Find where the given text appears and provide that cell's center as [X, Y] coordinate. 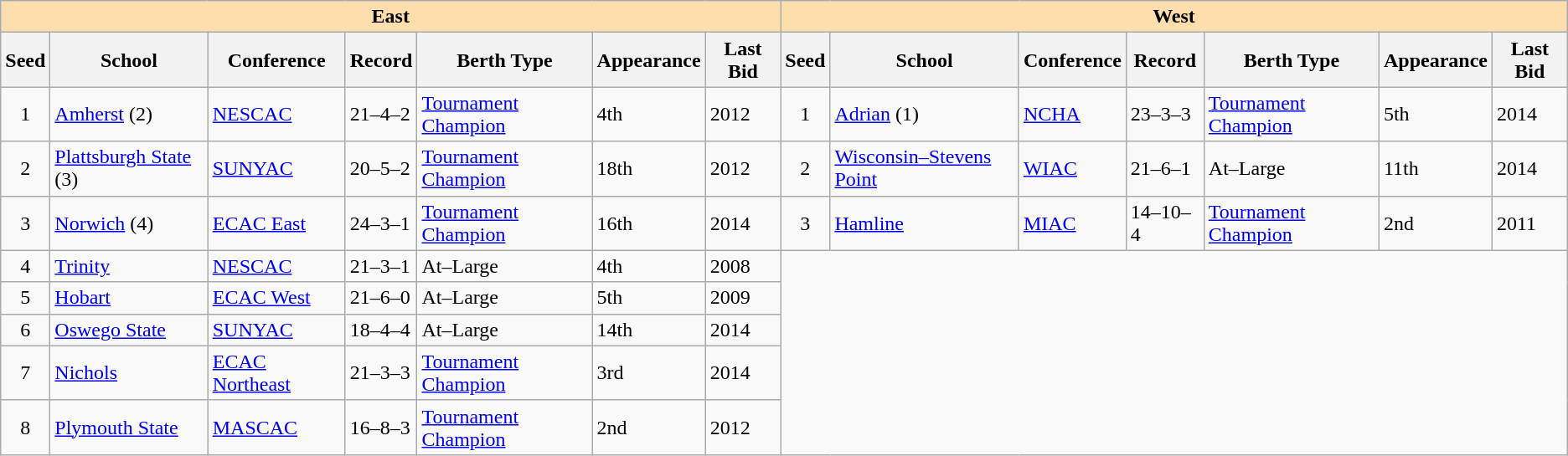
MASCAC [276, 427]
5 [25, 298]
Wisconsin–Stevens Point [925, 169]
Norwich (4) [129, 223]
21–6–1 [1164, 169]
24–3–1 [381, 223]
Amherst (2) [129, 114]
7 [25, 373]
ECAC East [276, 223]
Oswego State [129, 330]
2009 [743, 298]
6 [25, 330]
21–6–0 [381, 298]
Plymouth State [129, 427]
Trinity [129, 266]
18th [648, 169]
WIAC [1072, 169]
20–5–2 [381, 169]
21–3–3 [381, 373]
14th [648, 330]
3rd [648, 373]
ECAC West [276, 298]
East [390, 17]
23–3–3 [1164, 114]
21–3–1 [381, 266]
West [1174, 17]
4 [25, 266]
2008 [743, 266]
11th [1436, 169]
18–4–4 [381, 330]
ECAC Northeast [276, 373]
NCHA [1072, 114]
Adrian (1) [925, 114]
16–8–3 [381, 427]
Hobart [129, 298]
Nichols [129, 373]
Hamline [925, 223]
14–10–4 [1164, 223]
21–4–2 [381, 114]
Plattsburgh State (3) [129, 169]
2011 [1529, 223]
16th [648, 223]
MIAC [1072, 223]
8 [25, 427]
